From the cell containing the given text, extract its center point as (X, Y) coordinate. 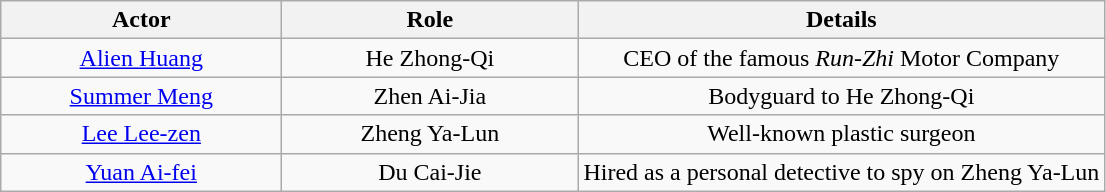
Yuan Ai-fei (142, 172)
Summer Meng (142, 96)
Zhen Ai-Jia (430, 96)
Hired as a personal detective to spy on Zheng Ya-Lun (842, 172)
Alien Huang (142, 58)
Well-known plastic surgeon (842, 134)
Actor (142, 20)
Du Cai-Jie (430, 172)
He Zhong-Qi (430, 58)
CEO of the famous Run-Zhi Motor Company (842, 58)
Bodyguard to He Zhong-Qi (842, 96)
Zheng Ya-Lun (430, 134)
Lee Lee-zen (142, 134)
Details (842, 20)
Role (430, 20)
